Find where the given text appears and provide that cell's center as [X, Y] coordinate. 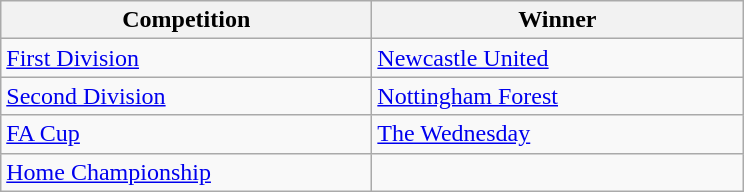
Home Championship [186, 172]
First Division [186, 58]
Competition [186, 20]
Nottingham Forest [558, 96]
Winner [558, 20]
Newcastle United [558, 58]
The Wednesday [558, 134]
FA Cup [186, 134]
Second Division [186, 96]
